Scan for the cell matching the given text and deliver its [x, y] coordinate at center. 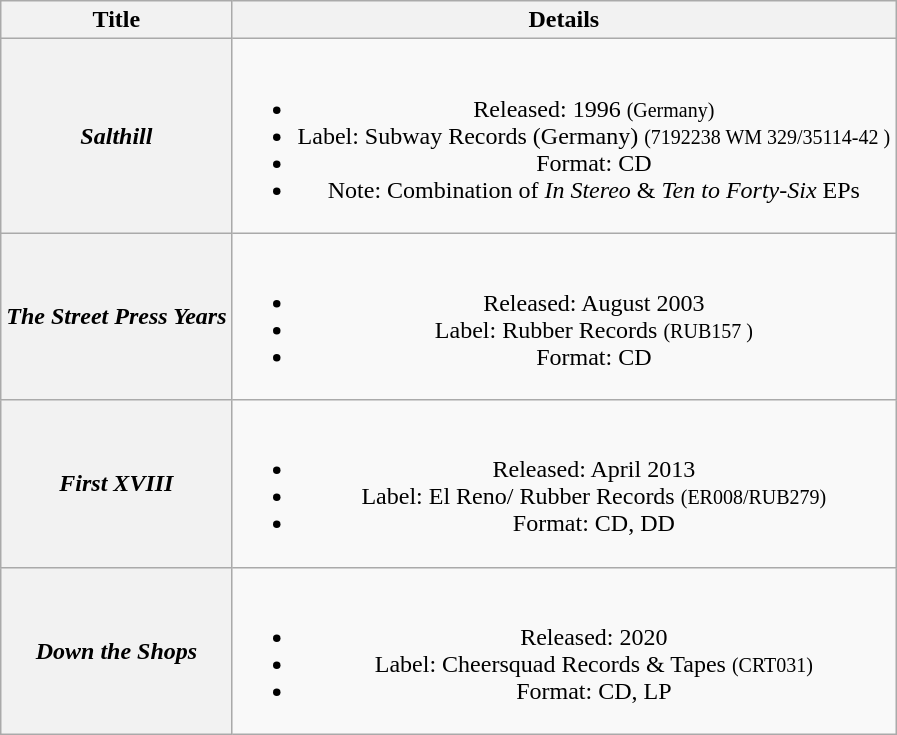
Released: 2020Label: Cheersquad Records & Tapes (CRT031)Format: CD, LP [564, 650]
Details [564, 20]
The Street Press Years [116, 316]
Released: April 2013Label: El Reno/ Rubber Records (ER008/RUB279)Format: CD, DD [564, 484]
Released: 1996 (Germany)Label: Subway Records (Germany) (7192238 WM 329/35114-42 )Format: CDNote: Combination of In Stereo & Ten to Forty-Six EPs [564, 136]
Title [116, 20]
First XVIII [116, 484]
Released: August 2003Label: Rubber Records (RUB157 )Format: CD [564, 316]
Down the Shops [116, 650]
Salthill [116, 136]
